Scan for the cell matching the given text and deliver its [X, Y] coordinate at center. 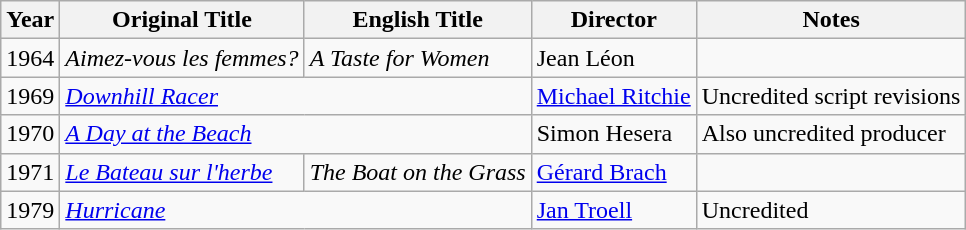
Hurricane [296, 210]
Michael Ritchie [614, 96]
Simon Hesera [614, 134]
English Title [418, 20]
1969 [30, 96]
A Taste for Women [418, 58]
Director [614, 20]
1970 [30, 134]
Also uncredited producer [831, 134]
The Boat on the Grass [418, 172]
Year [30, 20]
Jean Léon [614, 58]
Notes [831, 20]
Le Bateau sur l'herbe [182, 172]
1979 [30, 210]
Uncredited script revisions [831, 96]
Uncredited [831, 210]
Aimez-vous les femmes? [182, 58]
1971 [30, 172]
Gérard Brach [614, 172]
Downhill Racer [296, 96]
Original Title [182, 20]
1964 [30, 58]
Jan Troell [614, 210]
A Day at the Beach [296, 134]
